Scan for the cell matching the given text and deliver its (X, Y) coordinate at center. 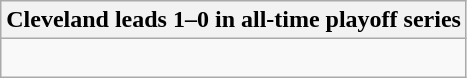
Cleveland leads 1–0 in all-time playoff series (234, 20)
